Return the [X, Y] coordinate for the center point of the cell that contains the specified text.  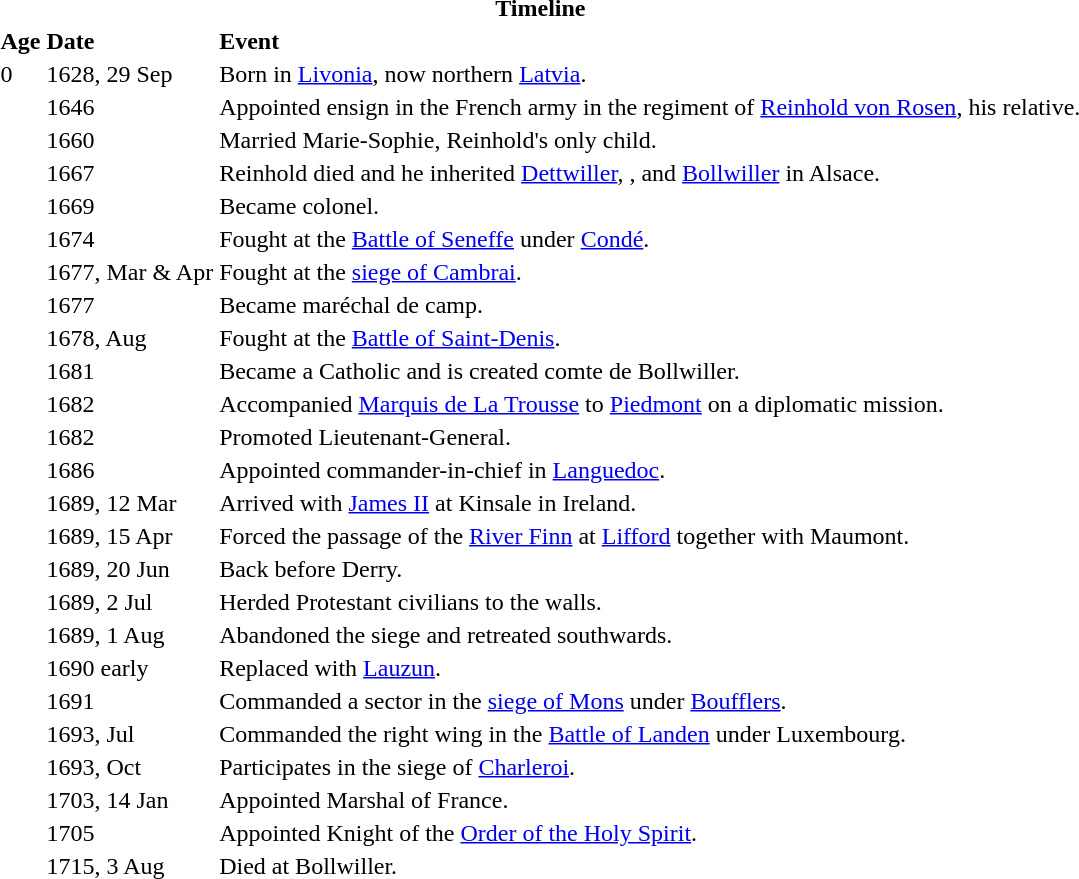
1686 [130, 470]
1691 [130, 701]
1660 [130, 140]
1669 [130, 206]
1689, 15 Apr [130, 536]
1689, 2 Jul [130, 602]
1677, Mar & Apr [130, 272]
1689, 12 Mar [130, 503]
1674 [130, 239]
Date [130, 41]
1628, 29 Sep [130, 74]
1689, 20 Jun [130, 569]
1667 [130, 173]
1703, 14 Jan [130, 800]
1646 [130, 107]
1690 early [130, 668]
1677 [130, 305]
1689, 1 Aug [130, 635]
1693, Jul [130, 734]
1705 [130, 833]
1693, Oct [130, 767]
1681 [130, 371]
1678, Aug [130, 338]
